Scan for the cell matching the given text and deliver its [x, y] coordinate at center. 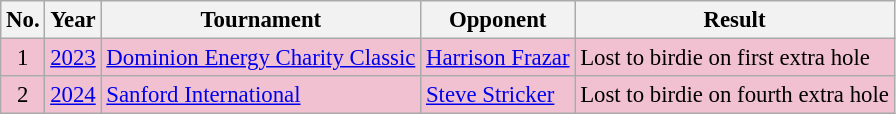
Opponent [498, 20]
Lost to birdie on first extra hole [734, 58]
Steve Stricker [498, 95]
1 [23, 58]
Harrison Frazar [498, 58]
Dominion Energy Charity Classic [261, 58]
Result [734, 20]
Sanford International [261, 95]
Year [73, 20]
No. [23, 20]
2024 [73, 95]
Tournament [261, 20]
2 [23, 95]
2023 [73, 58]
Lost to birdie on fourth extra hole [734, 95]
